Pinpoint the cell where the given text exists, returning its (X, Y) midpoint coordinate. 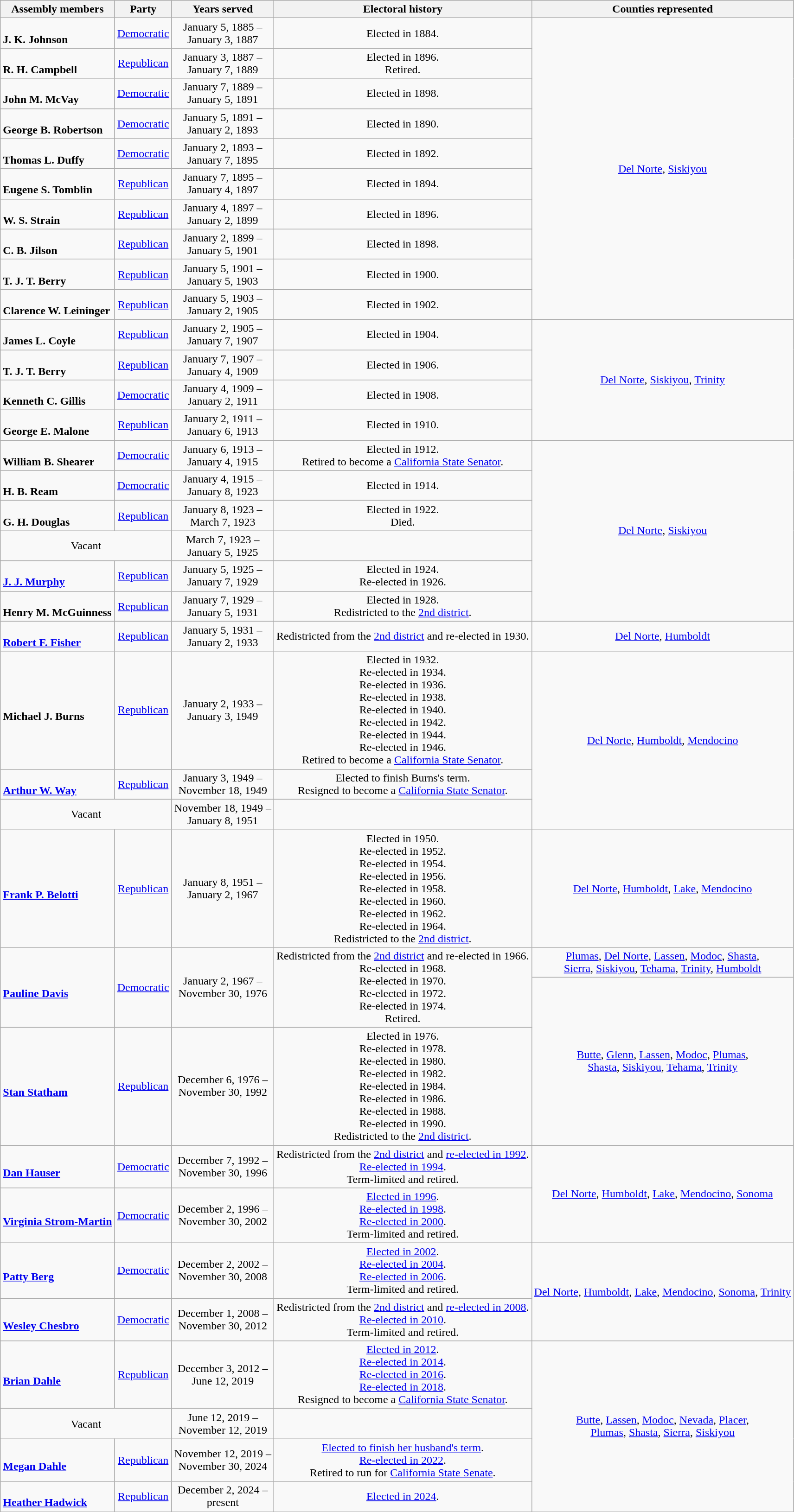
December 2, 2002 – November 30, 2008 (223, 1271)
Elected to finish her husband's term. Re-elected in 2022. Retired to run for California State Senate. (403, 1460)
Plumas, Del Norte, Lassen, Modoc, Shasta, Sierra, Siskiyou, Tehama, Trinity, Humboldt (662, 962)
Del Norte, Humboldt, Lake, Mendocino (662, 888)
January 2, 1933 – January 3, 1949 (223, 710)
January 3, 1949 – November 18, 1949 (223, 784)
Pauline Davis (58, 987)
January 6, 1913 – January 4, 1915 (223, 455)
January 2, 1905 – January 7, 1907 (223, 335)
January 7, 1907 – January 4, 1909 (223, 364)
Elected in 1910. (403, 426)
January 4, 1909 – January 2, 1911 (223, 395)
January 7, 1929 – January 5, 1931 (223, 606)
Redistricted from the 2nd district and re-elected in 1930. (403, 636)
Elected in 1912. Retired to become a California State Senator. (403, 455)
George E. Malone (58, 426)
Elected in 1900. (403, 274)
Del Norte, Siskiyou, Trinity (662, 380)
January 5, 1931 – January 2, 1933 (223, 636)
Elected in 2002. Re-elected in 2004. Re-elected in 2006. Term-limited and retired. (403, 1271)
John M. McVay (58, 94)
Del Norte, Humboldt, Mendocino (662, 740)
January 8, 1923 – March 7, 1923 (223, 515)
Kenneth C. Gillis (58, 395)
January 5, 1891 – January 2, 1893 (223, 123)
January 2, 1893 – January 7, 1895 (223, 154)
January 7, 1895 – January 4, 1897 (223, 184)
December 7, 1992 – November 30, 1996 (223, 1166)
J. K. Johnson (58, 33)
Elected in 1996. Re-elected in 1998. Re-elected in 2000. Term-limited and retired. (403, 1215)
Years served (223, 9)
Elected in 1922. Died. (403, 515)
Eugene S. Tomblin (58, 184)
Del Norte, Humboldt (662, 636)
C. B. Jilson (58, 244)
Elected in 1904. (403, 335)
January 2, 1899 – January 5, 1901 (223, 244)
December 3, 2012 – June 12, 2019 (223, 1375)
Megan Dahle (58, 1460)
June 12, 2019 – November 12, 2019 (223, 1424)
Elected in 1906. (403, 364)
Assembly members (58, 9)
Thomas L. Duffy (58, 154)
January 5, 1903 – January 2, 1905 (223, 304)
December 2, 1996 – November 30, 2002 (223, 1215)
Electoral history (403, 9)
R. H. Campbell (58, 63)
January 3, 1887 – January 7, 1889 (223, 63)
Del Norte, Humboldt, Lake, Mendocino, Sonoma, Trinity (662, 1292)
November 18, 1949 – January 8, 1951 (223, 814)
Butte, Glenn, Lassen, Modoc, Plumas, Shasta, Siskiyou, Tehama, Trinity (662, 1061)
James L. Coyle (58, 335)
Clarence W. Leininger (58, 304)
Elected in 1914. (403, 486)
Del Norte, Humboldt, Lake, Mendocino, Sonoma (662, 1194)
Stan Statham (58, 1086)
Butte, Lassen, Modoc, Nevada, Placer, Plumas, Shasta, Sierra, Siskiyou (662, 1426)
Elected in 2024. (403, 1496)
January 2, 1967 – November 30, 1976 (223, 987)
Wesley Chesbro (58, 1320)
Patty Berg (58, 1271)
January 5, 1901 – January 5, 1903 (223, 274)
Elected in 1902. (403, 304)
Party (143, 9)
January 7, 1889 – January 5, 1891 (223, 94)
George B. Robertson (58, 123)
Elected in 1928. Redistricted to the 2nd district. (403, 606)
Elected in 1884. (403, 33)
December 6, 1976 – November 30, 1992 (223, 1086)
Elected in 1892. (403, 154)
January 4, 1915 – January 8, 1923 (223, 486)
Elected in 2012. Re-elected in 2014. Re-elected in 2016. Re-elected in 2018. Resigned to become a California State Senator. (403, 1375)
December 1, 2008 – November 30, 2012 (223, 1320)
Elected in 1908. (403, 395)
March 7, 1923 – January 5, 1925 (223, 546)
January 8, 1951 – January 2, 1967 (223, 888)
December 2, 2024 – present (223, 1496)
Robert F. Fisher (58, 636)
January 4, 1897 – January 2, 1899 (223, 214)
H. B. Ream (58, 486)
Elected to finish Burns's term. Resigned to become a California State Senator. (403, 784)
Dan Hauser (58, 1166)
Redistricted from the 2nd district and re-elected in 1992. Re-elected in 1994. Term-limited and retired. (403, 1166)
Elected in 1924. Re-elected in 1926. (403, 576)
W. S. Strain (58, 214)
January 2, 1911 – January 6, 1913 (223, 426)
Redistricted from the 2nd district and re-elected in 1966. Re-elected in 1968. Re-elected in 1970. Re-elected in 1972. Re-elected in 1974. Retired. (403, 987)
J. J. Murphy (58, 576)
Redistricted from the 2nd district and re-elected in 2008. Re-elected in 2010. Term-limited and retired. (403, 1320)
Virginia Strom-Martin (58, 1215)
Counties represented (662, 9)
November 12, 2019 – November 30, 2024 (223, 1460)
Frank P. Belotti (58, 888)
William B. Shearer (58, 455)
Elected in 1890. (403, 123)
Michael J. Burns (58, 710)
Elected in 1894. (403, 184)
Elected in 1896. (403, 214)
January 5, 1885 – January 3, 1887 (223, 33)
Henry M. McGuinness (58, 606)
Arthur W. Way (58, 784)
Elected in 1896. Retired. (403, 63)
G. H. Douglas (58, 515)
January 5, 1925 – January 7, 1929 (223, 576)
Heather Hadwick (58, 1496)
Brian Dahle (58, 1375)
